From the cell containing the given text, extract its center point as [x, y] coordinate. 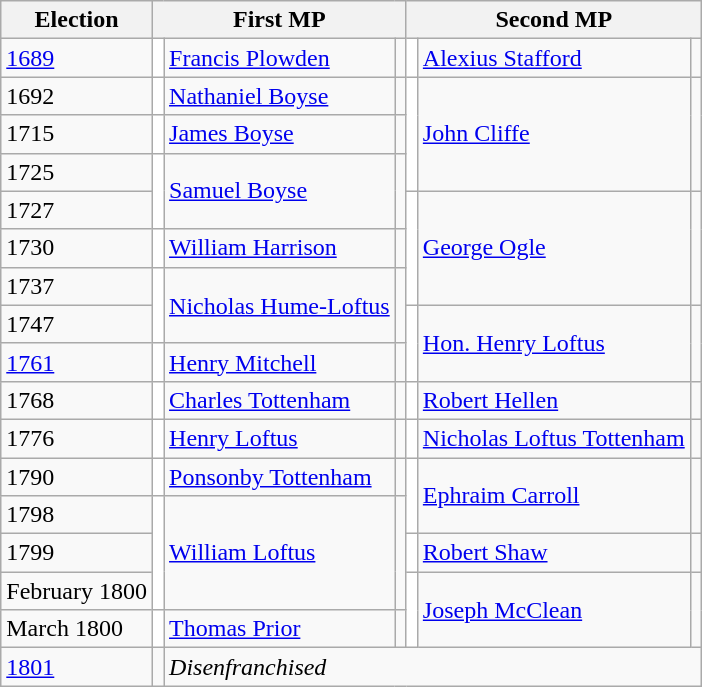
Nathaniel Boyse [280, 96]
1730 [77, 248]
Nicholas Loftus Tottenham [554, 438]
February 1800 [77, 591]
1801 [77, 667]
Ponsonby Tottenham [280, 477]
1747 [77, 324]
1768 [77, 400]
William Loftus [280, 553]
Samuel Boyse [280, 191]
Joseph McClean [554, 610]
1725 [77, 172]
Charles Tottenham [280, 400]
Thomas Prior [280, 629]
Hon. Henry Loftus [554, 343]
Alexius Stafford [554, 58]
Nicholas Hume-Loftus [280, 305]
James Boyse [280, 134]
1798 [77, 515]
1776 [77, 438]
Second MP [554, 20]
1692 [77, 96]
1689 [77, 58]
First MP [279, 20]
Robert Hellen [554, 400]
Francis Plowden [280, 58]
John Cliffe [554, 134]
1761 [77, 362]
1715 [77, 134]
Robert Shaw [554, 553]
Henry Mitchell [280, 362]
1727 [77, 210]
Ephraim Carroll [554, 496]
Disenfranchised [433, 667]
1799 [77, 553]
George Ogle [554, 248]
Election [77, 20]
Henry Loftus [280, 438]
1737 [77, 286]
1790 [77, 477]
March 1800 [77, 629]
William Harrison [280, 248]
